Scan for the cell matching the given text and deliver its (x, y) coordinate at center. 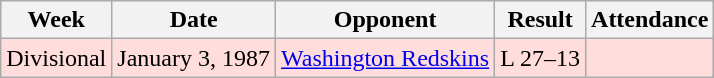
Washington Redskins (386, 58)
January 3, 1987 (194, 58)
Opponent (386, 20)
Divisional (56, 58)
Result (540, 20)
L 27–13 (540, 58)
Week (56, 20)
Attendance (650, 20)
Date (194, 20)
